Pinpoint the cell where the given text exists, returning its [x, y] midpoint coordinate. 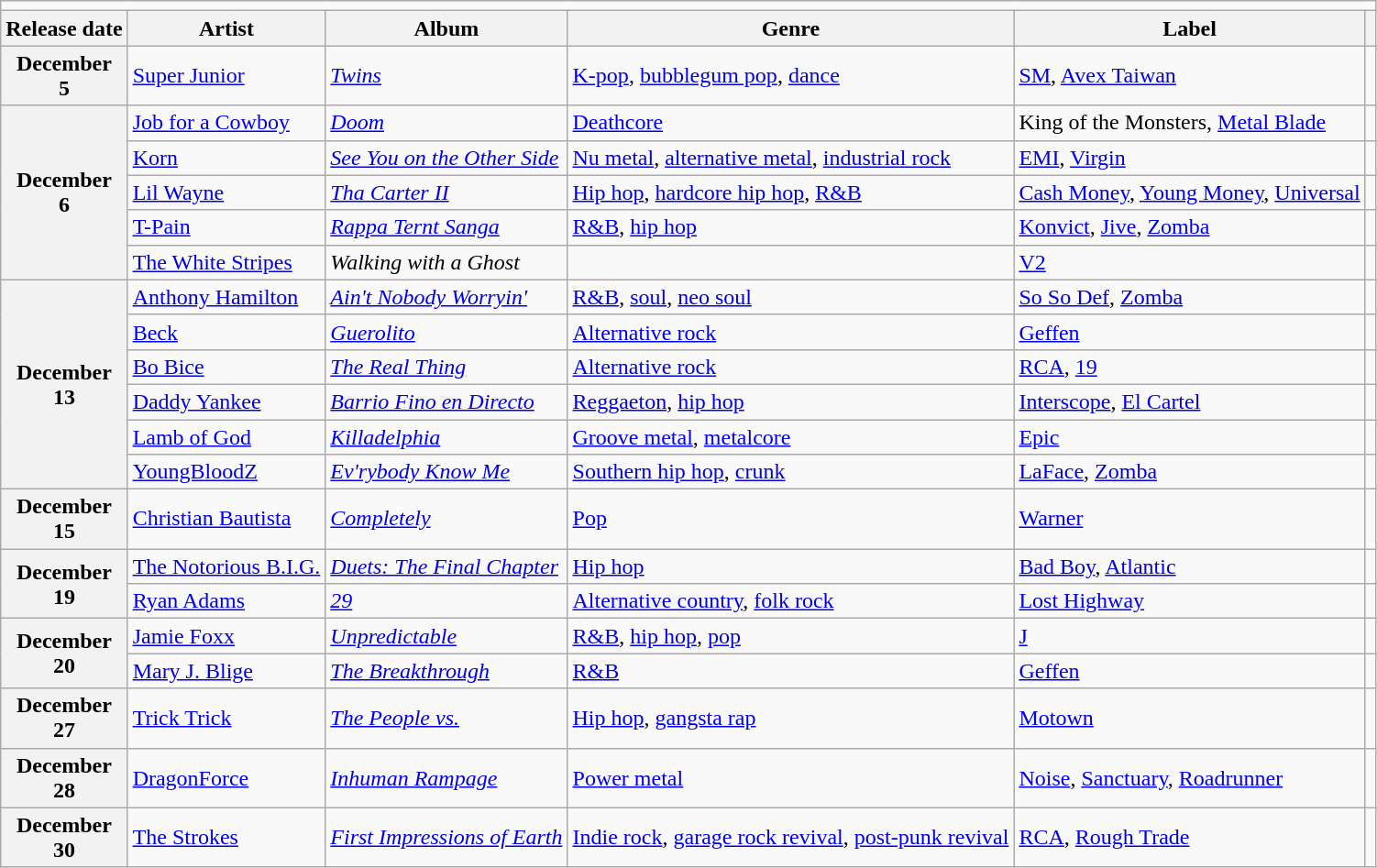
Genre [790, 28]
Barrio Fino en Directo [446, 401]
DragonForce [226, 777]
Power metal [790, 777]
SM, Avex Taiwan [1190, 75]
So So Def, Zomba [1190, 297]
Album [446, 28]
Warner [1190, 519]
December20 [64, 654]
Korn [226, 158]
EMI, Virgin [1190, 158]
Super Junior [226, 75]
Hip hop [790, 566]
Indie rock, garage rock revival, post-punk revival [790, 838]
Beck [226, 332]
Inhuman Rampage [446, 777]
Cash Money, Young Money, Universal [1190, 192]
December30 [64, 838]
The Notorious B.I.G. [226, 566]
The Breakthrough [446, 671]
December6 [64, 192]
LaFace, Zomba [1190, 472]
See You on the Other Side [446, 158]
December28 [64, 777]
R&B [790, 671]
Jamie Foxx [226, 636]
29 [446, 601]
The Strokes [226, 838]
RCA, 19 [1190, 367]
Groove metal, metalcore [790, 437]
Alternative country, folk rock [790, 601]
Guerolito [446, 332]
V2 [1190, 262]
J [1190, 636]
YoungBloodZ [226, 472]
Twins [446, 75]
T-Pain [226, 227]
R&B, hip hop [790, 227]
Epic [1190, 437]
December13 [64, 384]
The People vs. [446, 719]
Duets: The Final Chapter [446, 566]
The White Stripes [226, 262]
Mary J. Blige [226, 671]
Hip hop, gangsta rap [790, 719]
Deathcore [790, 123]
Motown [1190, 719]
RCA, Rough Trade [1190, 838]
December15 [64, 519]
Job for a Cowboy [226, 123]
Konvict, Jive, Zomba [1190, 227]
First Impressions of Earth [446, 838]
Southern hip hop, crunk [790, 472]
Ev'rybody Know Me [446, 472]
Anthony Hamilton [226, 297]
Doom [446, 123]
Label [1190, 28]
Trick Trick [226, 719]
Release date [64, 28]
Reggaeton, hip hop [790, 401]
Ain't Nobody Worryin' [446, 297]
Killadelphia [446, 437]
Interscope, El Cartel [1190, 401]
Noise, Sanctuary, Roadrunner [1190, 777]
Lil Wayne [226, 192]
Daddy Yankee [226, 401]
Rappa Ternt Sanga [446, 227]
Bo Bice [226, 367]
Pop [790, 519]
King of the Monsters, Metal Blade [1190, 123]
Lamb of God [226, 437]
Walking with a Ghost [446, 262]
Lost Highway [1190, 601]
K-pop, bubblegum pop, dance [790, 75]
R&B, hip hop, pop [790, 636]
Bad Boy, Atlantic [1190, 566]
The Real Thing [446, 367]
Completely [446, 519]
Ryan Adams [226, 601]
December19 [64, 584]
December5 [64, 75]
Tha Carter II [446, 192]
Nu metal, alternative metal, industrial rock [790, 158]
December27 [64, 719]
Unpredictable [446, 636]
Hip hop, hardcore hip hop, R&B [790, 192]
Christian Bautista [226, 519]
Artist [226, 28]
R&B, soul, neo soul [790, 297]
